Capture the cell that displays the provided text and extract its [X, Y] central coordinate. 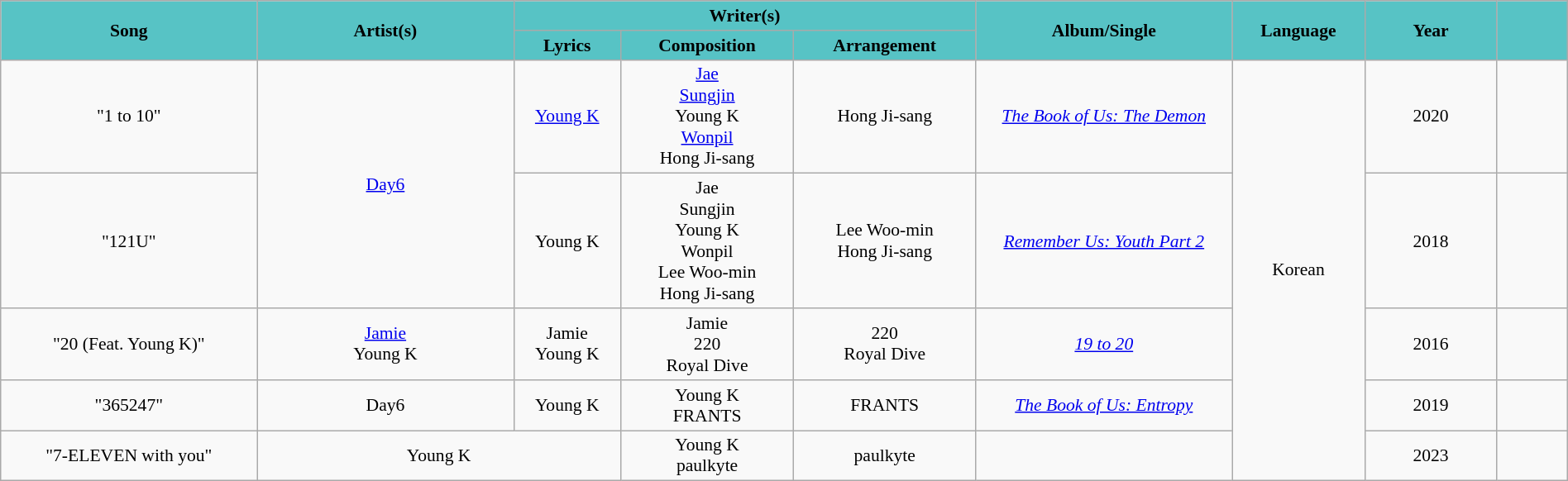
"1 to 10" [129, 117]
"20 (Feat. Young K)" [129, 344]
2018 [1431, 241]
Writer(s) [744, 16]
Year [1431, 30]
2020 [1431, 117]
Language [1298, 30]
19 to 20 [1104, 344]
paulkyte [885, 455]
Young Kpaulkyte [706, 455]
JaeSungjinYoung KWonpilLee Woo-minHong Ji-sang [706, 241]
"7-ELEVEN with you" [129, 455]
Hong Ji-sang [885, 117]
The Book of Us: Entropy [1104, 405]
FRANTS [885, 405]
"121U" [129, 241]
2019 [1431, 405]
2023 [1431, 455]
Korean [1298, 270]
JaeSungjinYoung KWonpilHong Ji-sang [706, 117]
2016 [1431, 344]
Remember Us: Youth Part 2 [1104, 241]
Jamie220Royal Dive [706, 344]
Lyrics [567, 45]
Young KFRANTS [706, 405]
220Royal Dive [885, 344]
Lee Woo-minHong Ji-sang [885, 241]
Artist(s) [385, 30]
"365247" [129, 405]
Arrangement [885, 45]
The Book of Us: The Demon [1104, 117]
Album/Single [1104, 30]
Composition [706, 45]
Song [129, 30]
